Return (x, y) of the center of cell containing provided text 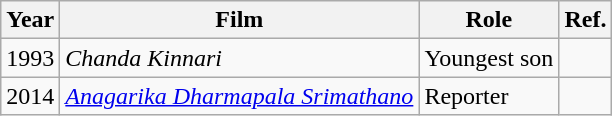
Chanda Kinnari (240, 58)
Year (30, 20)
2014 (30, 96)
Reporter (489, 96)
1993 (30, 58)
Film (240, 20)
Ref. (586, 20)
Role (489, 20)
Youngest son (489, 58)
Anagarika Dharmapala Srimathano (240, 96)
